Capture the cell that displays the provided text and extract its (x, y) central coordinate. 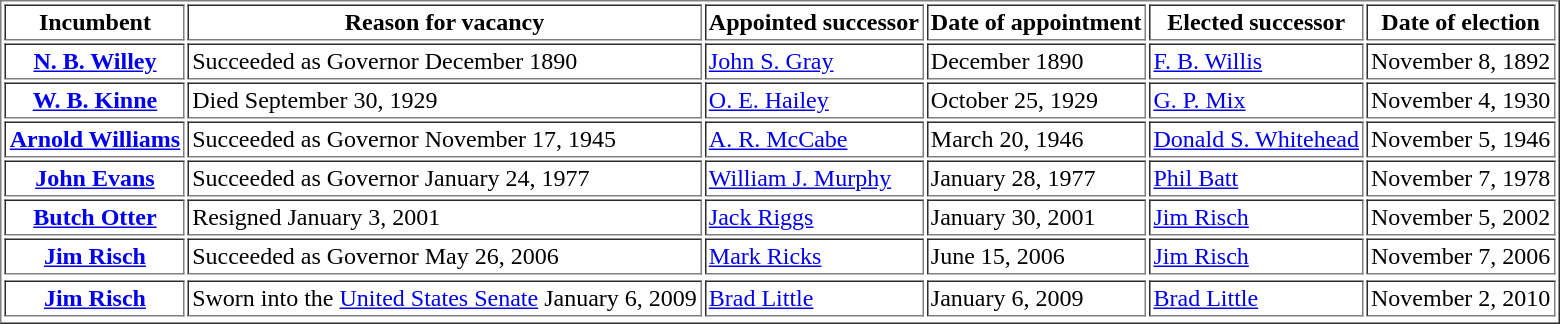
Elected successor (1256, 22)
January 30, 2001 (1036, 218)
F. B. Willis (1256, 62)
O. E. Hailey (814, 100)
Died September 30, 1929 (445, 100)
G. P. Mix (1256, 100)
Donald S. Whitehead (1256, 140)
November 7, 2006 (1460, 256)
January 6, 2009 (1036, 298)
Mark Ricks (814, 256)
March 20, 1946 (1036, 140)
October 25, 1929 (1036, 100)
Succeeded as Governor January 24, 1977 (445, 178)
Appointed successor (814, 22)
Succeeded as Governor May 26, 2006 (445, 256)
November 7, 1978 (1460, 178)
Succeeded as Governor November 17, 1945 (445, 140)
Phil Batt (1256, 178)
November 4, 1930 (1460, 100)
January 28, 1977 (1036, 178)
June 15, 2006 (1036, 256)
Jack Riggs (814, 218)
November 8, 1892 (1460, 62)
N. B. Willey (94, 62)
November 5, 2002 (1460, 218)
W. B. Kinne (94, 100)
John S. Gray (814, 62)
Resigned January 3, 2001 (445, 218)
December 1890 (1036, 62)
Reason for vacancy (445, 22)
Succeeded as Governor December 1890 (445, 62)
Date of election (1460, 22)
Date of appointment (1036, 22)
Sworn into the United States Senate January 6, 2009 (445, 298)
November 2, 2010 (1460, 298)
November 5, 1946 (1460, 140)
Incumbent (94, 22)
Arnold Williams (94, 140)
Butch Otter (94, 218)
A. R. McCabe (814, 140)
William J. Murphy (814, 178)
John Evans (94, 178)
